Return [x, y] of the center of cell containing provided text 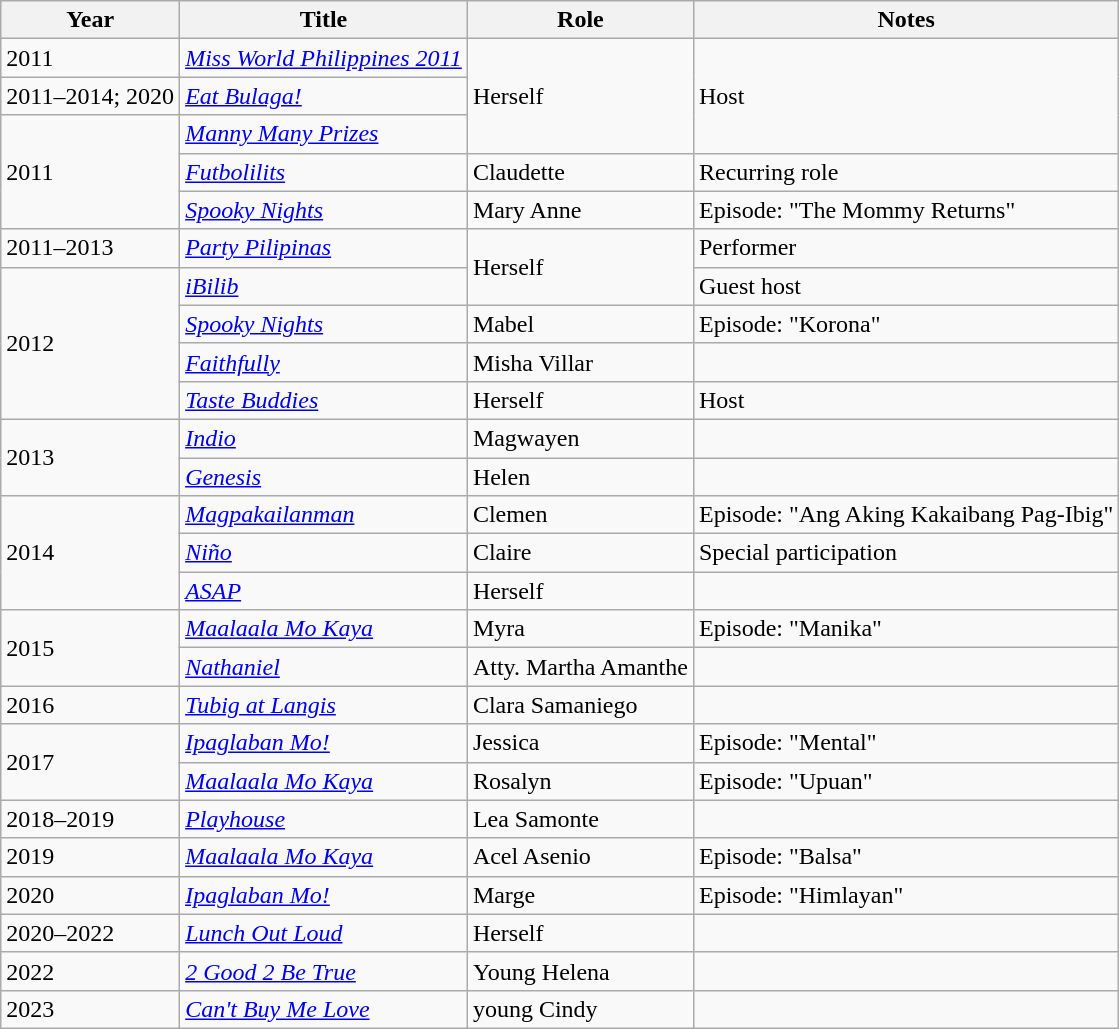
Misha Villar [580, 362]
Claire [580, 553]
Miss World Philippines 2011 [324, 58]
Notes [906, 20]
Rosalyn [580, 781]
Episode: "Korona" [906, 324]
2 Good 2 Be True [324, 971]
Manny Many Prizes [324, 134]
Acel Asenio [580, 857]
Niño [324, 553]
Futbolilits [324, 172]
Mary Anne [580, 210]
2014 [90, 553]
Episode: "Himlayan" [906, 895]
Nathaniel [324, 667]
Tubig at Langis [324, 705]
Helen [580, 477]
Young Helena [580, 971]
2011–2013 [90, 248]
2016 [90, 705]
Playhouse [324, 819]
Special participation [906, 553]
Marge [580, 895]
2022 [90, 971]
Magpakailanman [324, 515]
Clemen [580, 515]
Lunch Out Loud [324, 933]
Year [90, 20]
Episode: "Mental" [906, 743]
Claudette [580, 172]
2017 [90, 762]
2020 [90, 895]
Performer [906, 248]
Clara Samaniego [580, 705]
2023 [90, 1009]
Lea Samonte [580, 819]
Party Pilipinas [324, 248]
2019 [90, 857]
Jessica [580, 743]
Guest host [906, 286]
Atty. Martha Amanthe [580, 667]
Can't Buy Me Love [324, 1009]
2020–2022 [90, 933]
Taste Buddies [324, 400]
iBilib [324, 286]
Role [580, 20]
Episode: "Balsa" [906, 857]
2011–2014; 2020 [90, 96]
Episode: "Upuan" [906, 781]
Episode: "The Mommy Returns" [906, 210]
Indio [324, 438]
Eat Bulaga! [324, 96]
Faithfully [324, 362]
2013 [90, 457]
Title [324, 20]
Episode: "Manika" [906, 629]
Myra [580, 629]
Recurring role [906, 172]
young Cindy [580, 1009]
2018–2019 [90, 819]
Mabel [580, 324]
ASAP [324, 591]
Magwayen [580, 438]
Genesis [324, 477]
Episode: "Ang Aking Kakaibang Pag-Ibig" [906, 515]
2012 [90, 343]
2015 [90, 648]
